Find where the given text appears and provide that cell's center as [X, Y] coordinate. 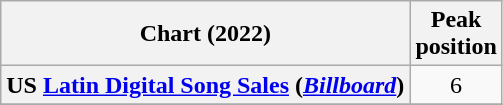
Chart (2022) [206, 34]
US Latin Digital Song Sales (Billboard) [206, 85]
Peakposition [456, 34]
6 [456, 85]
